Scan for the cell matching the given text and deliver its [X, Y] coordinate at center. 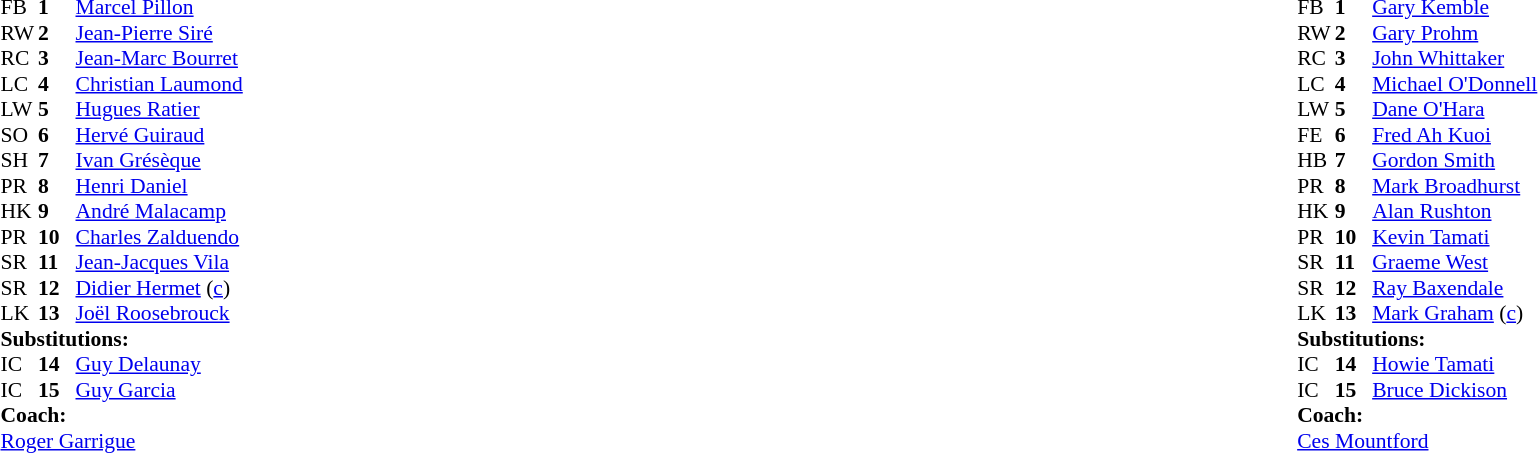
Bruce Dickison [1454, 390]
Alan Rushton [1454, 211]
Jean-Jacques Vila [160, 263]
Ivan Grésèque [160, 161]
Mark Graham (c) [1454, 313]
Christian Laumond [160, 84]
Dane O'Hara [1454, 109]
SH [19, 161]
Joël Roosebrouck [160, 313]
Kevin Tamati [1454, 237]
Graeme West [1454, 263]
André Malacamp [160, 211]
Fred Ah Kuoi [1454, 135]
Hugues Ratier [160, 109]
Mark Broadhurst [1454, 186]
Charles Zalduendo [160, 237]
Jean-Pierre Siré [160, 33]
Jean-Marc Bourret [160, 59]
SO [19, 135]
HB [1316, 161]
Didier Hermet (c) [160, 288]
Howie Tamati [1454, 365]
Henri Daniel [160, 186]
Gordon Smith [1454, 161]
Ray Baxendale [1454, 288]
Hervé Guiraud [160, 135]
Guy Garcia [160, 390]
John Whittaker [1454, 59]
FE [1316, 135]
Michael O'Donnell [1454, 84]
Gary Prohm [1454, 33]
Guy Delaunay [160, 365]
